Search for the cell housing the specified text and yield its [X, Y] center coordinate. 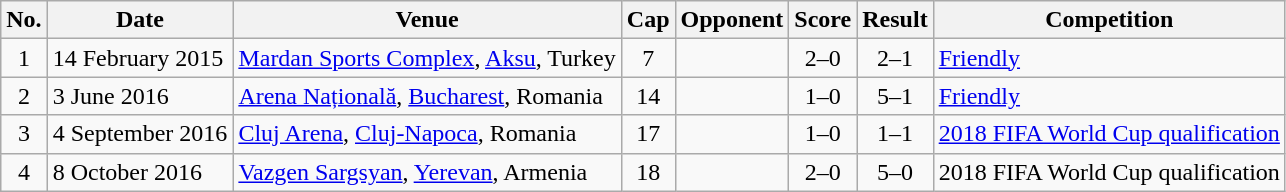
Mardan Sports Complex, Aksu, Turkey [427, 58]
14 [648, 96]
1–1 [895, 134]
7 [648, 58]
Cluj Arena, Cluj-Napoca, Romania [427, 134]
5–1 [895, 96]
Cap [648, 20]
18 [648, 172]
Opponent [732, 20]
2–1 [895, 58]
4 September 2016 [140, 134]
17 [648, 134]
Score [823, 20]
3 [24, 134]
4 [24, 172]
Date [140, 20]
Result [895, 20]
Venue [427, 20]
1 [24, 58]
14 February 2015 [140, 58]
8 October 2016 [140, 172]
No. [24, 20]
3 June 2016 [140, 96]
Arena Națională, Bucharest, Romania [427, 96]
Vazgen Sargsyan, Yerevan, Armenia [427, 172]
5–0 [895, 172]
Competition [1109, 20]
2 [24, 96]
